Scan for the cell matching the given text and deliver its [X, Y] coordinate at center. 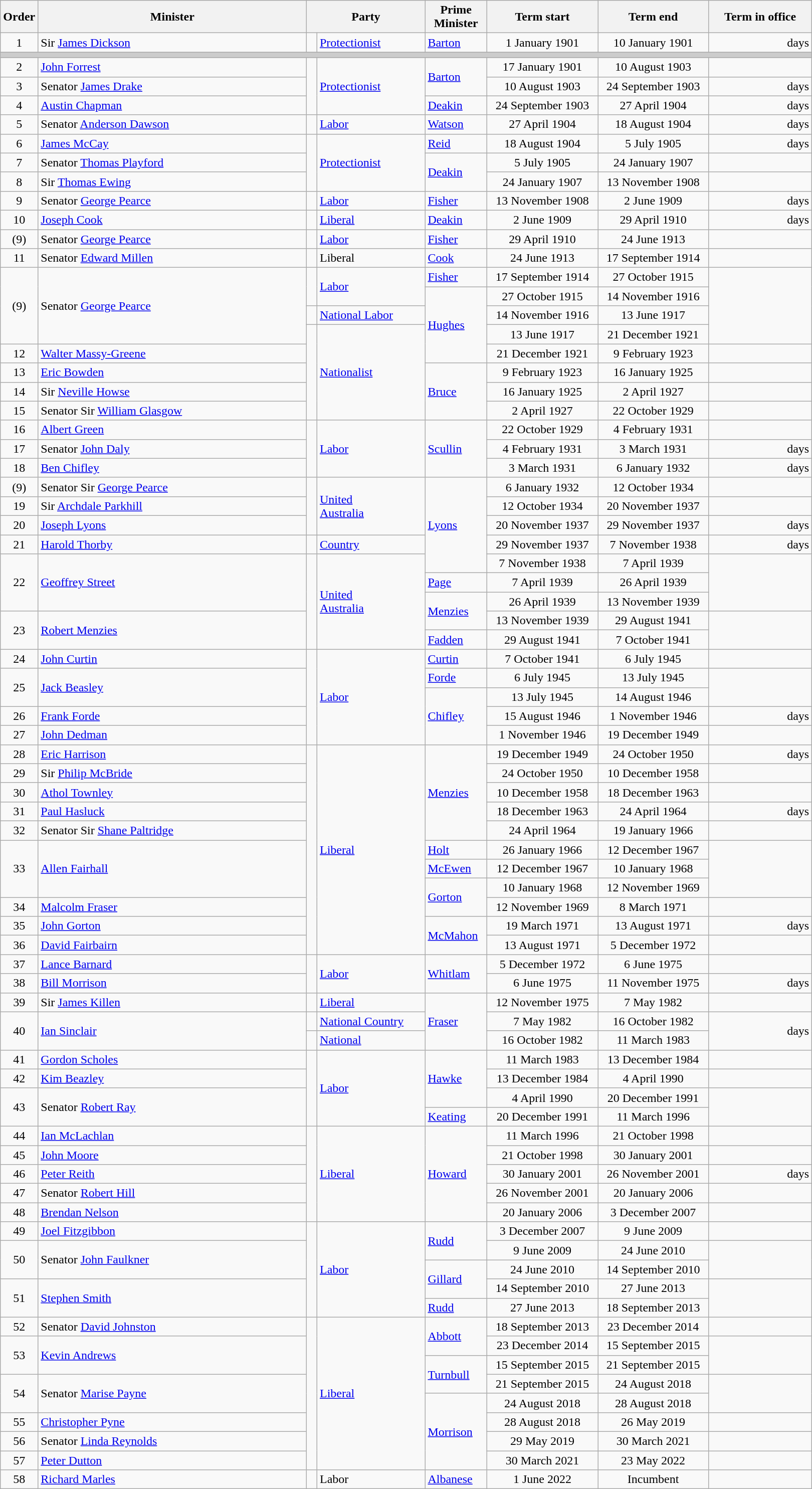
Keating [456, 1116]
3 [19, 86]
Term in office [760, 17]
John Forrest [172, 67]
Senator John Faulkner [172, 1260]
10 January 1901 [654, 43]
32 [19, 830]
Bill Morrison [172, 983]
John Gorton [172, 926]
Walter Massy-Greene [172, 353]
Senator Marise Payne [172, 1393]
Sir Archdale Parkhill [172, 506]
37 [19, 964]
41 [19, 1059]
Harold Thorby [172, 544]
Ben Chifley [172, 468]
Jack Beasley [172, 687]
Senator Anderson Dawson [172, 124]
19 January 1966 [654, 830]
Ian McLachlan [172, 1136]
Prime Minister [456, 17]
55 [19, 1422]
21 [19, 544]
17 [19, 449]
11 November 1975 [654, 983]
6 [19, 143]
Richard Marles [172, 1479]
McEwen [456, 869]
Gillard [456, 1279]
54 [19, 1393]
12 [19, 353]
13 [19, 373]
7 [19, 162]
38 [19, 983]
25 [19, 687]
53 [19, 1355]
Incumbent [654, 1479]
19 March 1971 [542, 926]
Senator Thomas Playford [172, 162]
40 [19, 1031]
Cook [456, 258]
45 [19, 1155]
42 [19, 1078]
Turnbull [456, 1374]
44 [19, 1136]
Nationalist [371, 373]
Brendan Nelson [172, 1212]
Page [456, 583]
Party [366, 17]
Morrison [456, 1431]
9 [19, 201]
48 [19, 1212]
49 [19, 1231]
National [371, 1040]
Senator Sir William Glasgow [172, 411]
43 [19, 1107]
Country [371, 544]
Senator Sir George Pearce [172, 487]
58 [19, 1479]
Robert Menzies [172, 630]
39 [19, 1002]
John Moore [172, 1155]
29 [19, 773]
Kim Beazley [172, 1078]
Gordon Scholes [172, 1059]
Order [19, 17]
Eric Harrison [172, 754]
Gorton [456, 897]
Geoffrey Street [172, 583]
24 [19, 659]
27 [19, 735]
Sir Neville Howse [172, 392]
10 [19, 220]
26 [19, 716]
8 [19, 181]
Sir Philip McBride [172, 773]
Abbott [456, 1336]
23 [19, 630]
Eric Bowden [172, 373]
30 [19, 792]
Senator John Daly [172, 449]
20 [19, 525]
Term start [542, 17]
Kevin Andrews [172, 1355]
34 [19, 907]
Peter Reith [172, 1174]
18 [19, 468]
Scullin [456, 449]
Bruce [456, 392]
14 [19, 392]
Sir Thomas Ewing [172, 181]
17 January 1901 [542, 67]
National Labor [371, 315]
Hughes [456, 325]
Reid [456, 143]
Joseph Lyons [172, 525]
36 [19, 945]
Joel Fitzgibbon [172, 1231]
Lyons [456, 525]
James McCay [172, 143]
1 January 1901 [542, 43]
John Dedman [172, 735]
Curtin [456, 659]
47 [19, 1193]
Albanese [456, 1479]
2 [19, 67]
Chifley [456, 716]
John Curtin [172, 659]
National Country [371, 1021]
28 [19, 754]
4 [19, 105]
Joseph Cook [172, 220]
52 [19, 1327]
15 [19, 411]
16 [19, 430]
Lance Barnard [172, 964]
15 August 1946 [542, 716]
46 [19, 1174]
Athol Townley [172, 792]
Senator Robert Hill [172, 1193]
Forde [456, 678]
Term end [654, 17]
26 January 1966 [542, 850]
22 [19, 583]
Howard [456, 1174]
Christopher Pyne [172, 1422]
Malcolm Fraser [172, 907]
Minister [172, 17]
23 May 2022 [654, 1460]
Whitlam [456, 974]
David Fairbairn [172, 945]
Fadden [456, 640]
Frank Forde [172, 716]
Albert Green [172, 430]
12 November 1975 [542, 1002]
Senator Linda Reynolds [172, 1441]
11 [19, 258]
Senator Robert Ray [172, 1107]
29 May 2019 [542, 1441]
51 [19, 1298]
Senator Edward Millen [172, 258]
33 [19, 869]
26 May 2019 [654, 1422]
Austin Chapman [172, 105]
Watson [456, 124]
14 August 1946 [654, 697]
31 [19, 811]
Sir James Dickson [172, 43]
56 [19, 1441]
Senator David Johnston [172, 1327]
57 [19, 1460]
19 [19, 506]
Allen Fairhall [172, 869]
Ian Sinclair [172, 1031]
Peter Dutton [172, 1460]
McMahon [456, 936]
Senator James Drake [172, 86]
35 [19, 926]
50 [19, 1260]
Stephen Smith [172, 1298]
5 [19, 124]
1 June 2022 [542, 1479]
Paul Hasluck [172, 811]
Senator Sir Shane Paltridge [172, 830]
1 [19, 43]
Fraser [456, 1021]
Holt [456, 850]
8 March 1971 [654, 907]
Sir James Killen [172, 1002]
Hawke [456, 1078]
